Search for the cell housing the specified text and yield its (X, Y) center coordinate. 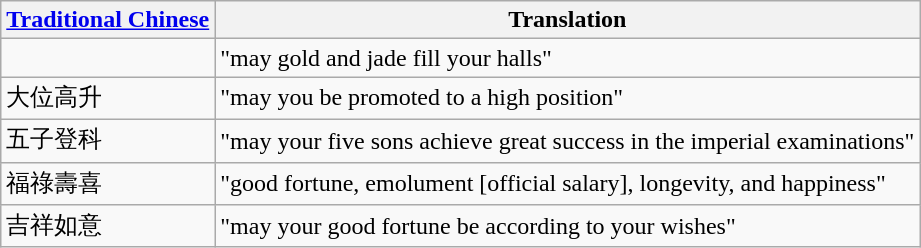
吉祥如意 (108, 226)
"may gold and jade fill your halls" (568, 58)
Traditional Chinese (108, 20)
Translation (568, 20)
五子登科 (108, 140)
"good fortune, emolument [official salary], longevity, and happiness" (568, 184)
"may your five sons achieve great success in the imperial examinations" (568, 140)
大位高升 (108, 98)
福祿壽喜 (108, 184)
"may your good fortune be according to your wishes" (568, 226)
"may you be promoted to a high position" (568, 98)
